Detect which cell encompasses the target text, then output its [X, Y] center coordinate. 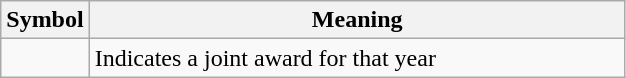
Meaning [357, 20]
Symbol [45, 20]
Indicates a joint award for that year [357, 58]
